Scan for the cell matching the given text and deliver its [X, Y] coordinate at center. 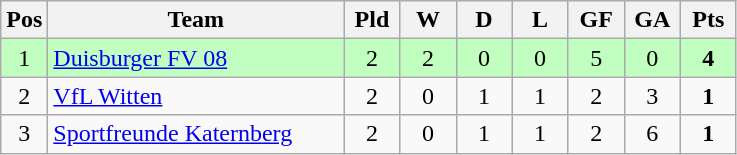
Team [196, 20]
W [428, 20]
6 [652, 134]
Pts [708, 20]
Duisburger FV 08 [196, 58]
VfL Witten [196, 96]
L [540, 20]
D [484, 20]
Sportfreunde Katernberg [196, 134]
4 [708, 58]
5 [596, 58]
Pld [372, 20]
GF [596, 20]
Pos [24, 20]
GA [652, 20]
